Search for the cell housing the specified text and yield its (x, y) center coordinate. 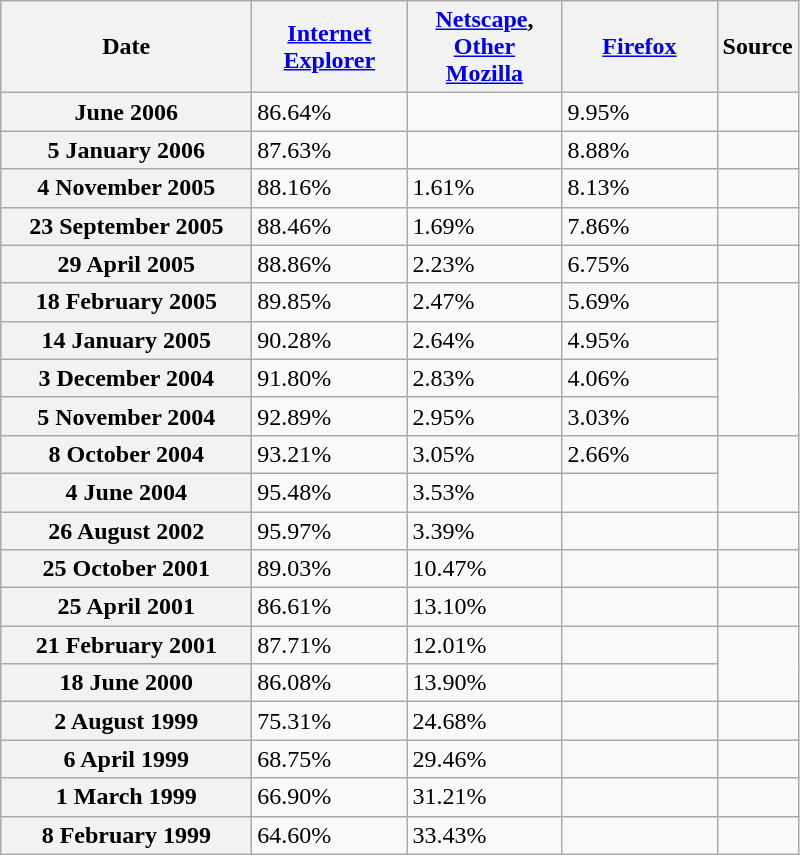
2.64% (484, 340)
9.95% (640, 112)
3 December 2004 (126, 378)
1.69% (484, 226)
75.31% (330, 721)
89.85% (330, 302)
13.10% (484, 607)
66.90% (330, 797)
2 August 1999 (126, 721)
2.47% (484, 302)
12.01% (484, 645)
23 September 2005 (126, 226)
86.64% (330, 112)
2.83% (484, 378)
June 2006 (126, 112)
2.95% (484, 416)
68.75% (330, 759)
Netscape, Other Mozilla (484, 47)
1 March 1999 (126, 797)
25 April 2001 (126, 607)
8 February 1999 (126, 835)
14 January 2005 (126, 340)
29.46% (484, 759)
93.21% (330, 454)
90.28% (330, 340)
88.46% (330, 226)
6 April 1999 (126, 759)
26 August 2002 (126, 531)
25 October 2001 (126, 569)
4 June 2004 (126, 492)
7.86% (640, 226)
88.16% (330, 188)
3.39% (484, 531)
Firefox (640, 47)
89.03% (330, 569)
3.53% (484, 492)
Source (758, 47)
91.80% (330, 378)
13.90% (484, 683)
4.95% (640, 340)
3.05% (484, 454)
33.43% (484, 835)
Internet Explorer (330, 47)
87.71% (330, 645)
18 June 2000 (126, 683)
88.86% (330, 264)
5 January 2006 (126, 150)
95.48% (330, 492)
95.97% (330, 531)
2.66% (640, 454)
Date (126, 47)
8 October 2004 (126, 454)
5 November 2004 (126, 416)
8.88% (640, 150)
6.75% (640, 264)
86.08% (330, 683)
21 February 2001 (126, 645)
29 April 2005 (126, 264)
31.21% (484, 797)
3.03% (640, 416)
4.06% (640, 378)
1.61% (484, 188)
2.23% (484, 264)
64.60% (330, 835)
8.13% (640, 188)
10.47% (484, 569)
24.68% (484, 721)
87.63% (330, 150)
86.61% (330, 607)
5.69% (640, 302)
92.89% (330, 416)
18 February 2005 (126, 302)
4 November 2005 (126, 188)
